Extract the (x, y) coordinate from the center of the cell holding the provided text.  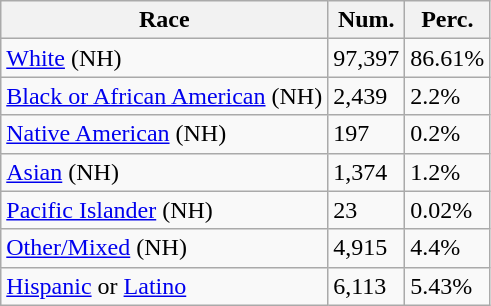
23 (366, 210)
197 (366, 134)
Asian (NH) (164, 172)
Race (164, 20)
0.2% (448, 134)
Pacific Islander (NH) (164, 210)
White (NH) (164, 58)
Other/Mixed (NH) (164, 248)
Native American (NH) (164, 134)
5.43% (448, 286)
4,915 (366, 248)
2,439 (366, 96)
Perc. (448, 20)
2.2% (448, 96)
Num. (366, 20)
97,397 (366, 58)
4.4% (448, 248)
Black or African American (NH) (164, 96)
86.61% (448, 58)
6,113 (366, 286)
Hispanic or Latino (164, 286)
1.2% (448, 172)
0.02% (448, 210)
1,374 (366, 172)
